Identify which cell holds the provided text, then report its (x, y) central coordinate. 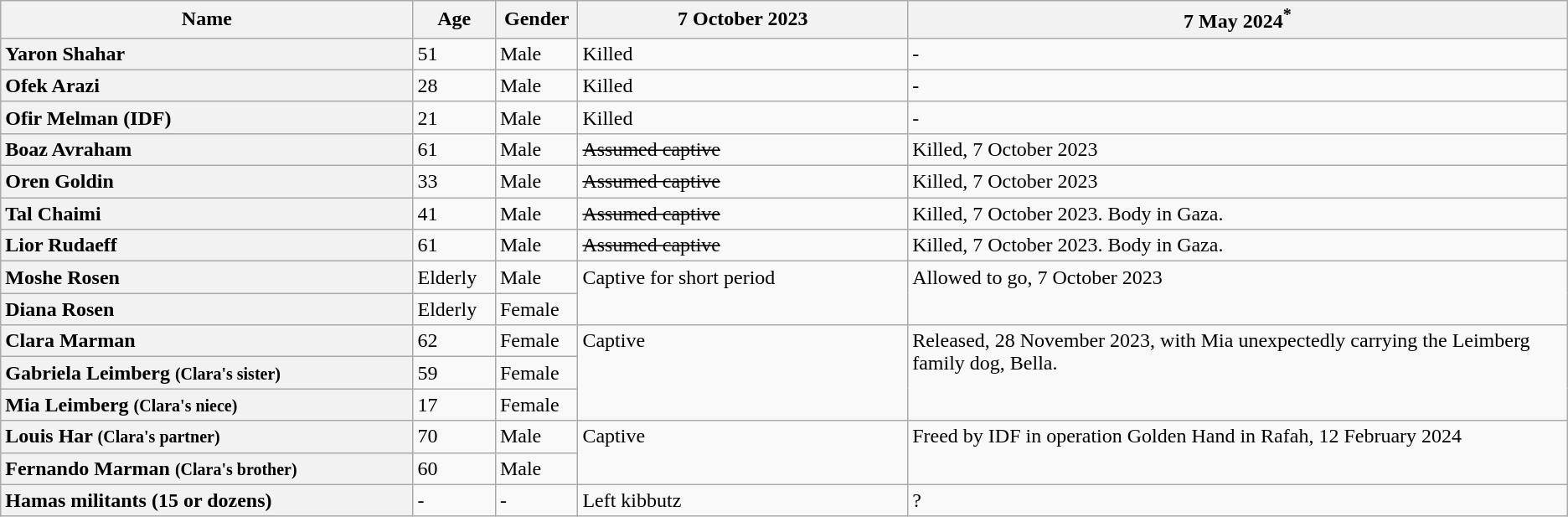
Louis Har (Clara's partner) (207, 437)
17 (454, 405)
Tal Chaimi (207, 214)
62 (454, 341)
Clara Marman (207, 341)
Hamas militants (15 or dozens) (207, 500)
7 May 2024* (1238, 20)
Yaron Shahar (207, 54)
Mia Leimberg (Clara's niece) (207, 405)
60 (454, 468)
41 (454, 214)
59 (454, 373)
Moshe Rosen (207, 277)
Gabriela Leimberg (Clara's sister) (207, 373)
70 (454, 437)
28 (454, 85)
Gender (536, 20)
Boaz Avraham (207, 149)
Ofek Arazi (207, 85)
? (1238, 500)
33 (454, 182)
Fernando Marman (Clara's brother) (207, 468)
Name (207, 20)
Left kibbutz (743, 500)
Freed by IDF in operation Golden Hand in Rafah, 12 February 2024 (1238, 452)
Lior Rudaeff (207, 246)
Released, 28 November 2023, with Mia unexpectedly carrying the Leimberg family dog, Bella. (1238, 373)
51 (454, 54)
21 (454, 117)
Diana Rosen (207, 309)
7 October 2023 (743, 20)
Allowed to go, 7 October 2023 (1238, 293)
Age (454, 20)
Captive for short period (743, 293)
Oren Goldin (207, 182)
Ofir Melman (IDF) (207, 117)
